Locate the cell with the specified text and output its (X, Y) center coordinate. 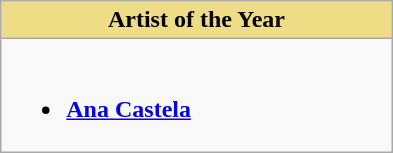
Ana Castela (196, 96)
Artist of the Year (196, 20)
